Extract the [X, Y] coordinate from the center of the cell holding the provided text.  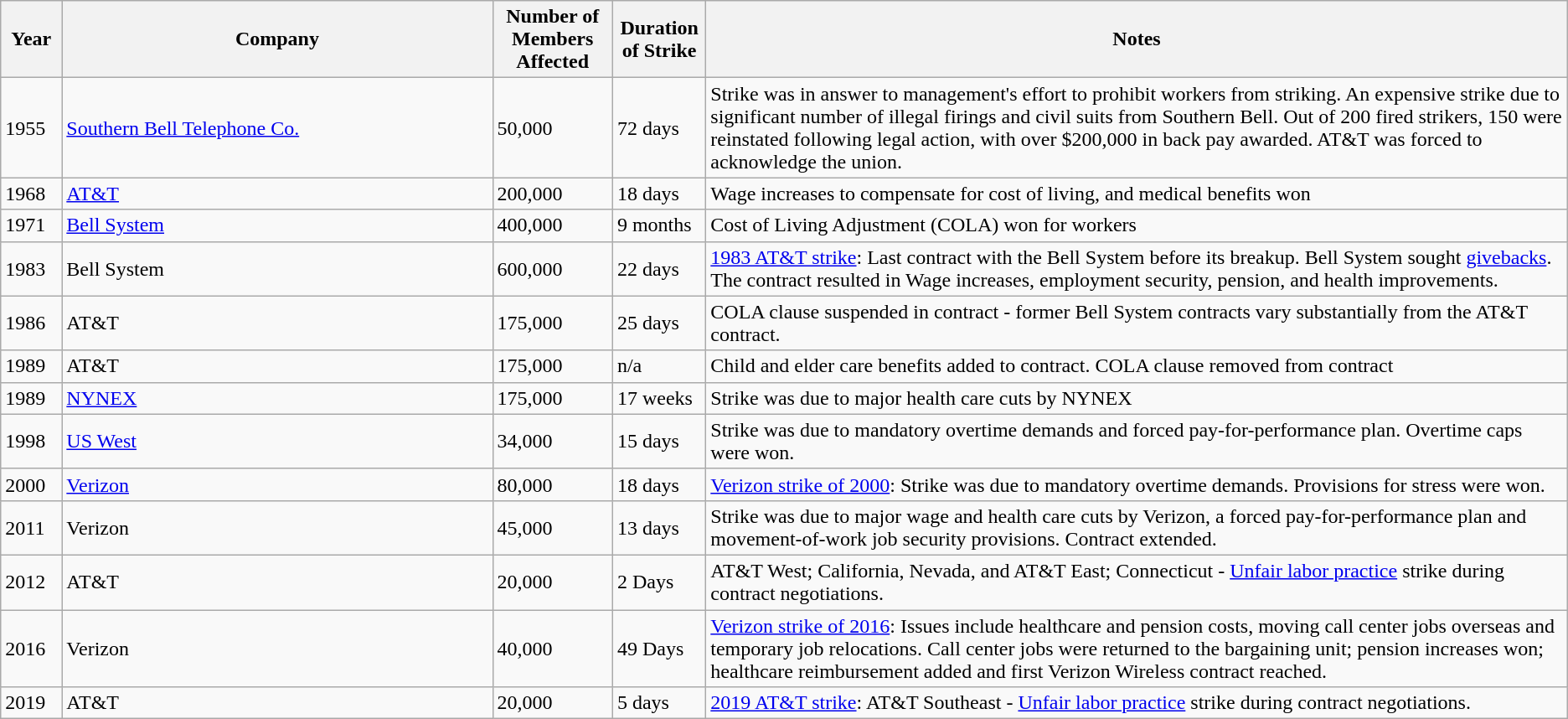
22 days [658, 268]
17 weeks [658, 398]
Cost of Living Adjustment (COLA) won for workers [1137, 225]
49 Days [658, 649]
Child and elder care benefits added to contract. COLA clause removed from contract [1137, 366]
AT&T West; California, Nevada, and AT&T East; Connecticut - Unfair labor practice strike during contract negotiations. [1137, 582]
600,000 [553, 268]
2 Days [658, 582]
1986 [32, 323]
1955 [32, 127]
2019 [32, 703]
34,000 [553, 441]
Wage increases to compensate for cost of living, and medical benefits won [1137, 194]
40,000 [553, 649]
NYNEX [277, 398]
Number of Members Affected [553, 39]
Duration of Strike [658, 39]
50,000 [553, 127]
Year [32, 39]
Southern Bell Telephone Co. [277, 127]
13 days [658, 528]
Strike was due to major health care cuts by NYNEX [1137, 398]
1968 [32, 194]
1983 [32, 268]
9 months [658, 225]
200,000 [553, 194]
45,000 [553, 528]
2011 [32, 528]
Strike was due to mandatory overtime demands and forced pay-for-performance plan. Overtime caps were won. [1137, 441]
1971 [32, 225]
80,000 [553, 484]
2019 AT&T strike: AT&T Southeast - Unfair labor practice strike during contract negotiations. [1137, 703]
2012 [32, 582]
2016 [32, 649]
400,000 [553, 225]
5 days [658, 703]
Company [277, 39]
n/a [658, 366]
2000 [32, 484]
COLA clause suspended in contract - former Bell System contracts vary substantially from the AT&T contract. [1137, 323]
Notes [1137, 39]
15 days [658, 441]
US West [277, 441]
1998 [32, 441]
25 days [658, 323]
72 days [658, 127]
Verizon strike of 2000: Strike was due to mandatory overtime demands. Provisions for stress were won. [1137, 484]
